Extract the (x, y) coordinate from the center of the cell holding the provided text.  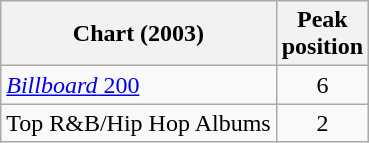
Top R&B/Hip Hop Albums (138, 123)
Billboard 200 (138, 85)
Chart (2003) (138, 34)
Peakposition (322, 34)
2 (322, 123)
6 (322, 85)
